Output the [x, y] coordinate of the center of the cell containing the given text.  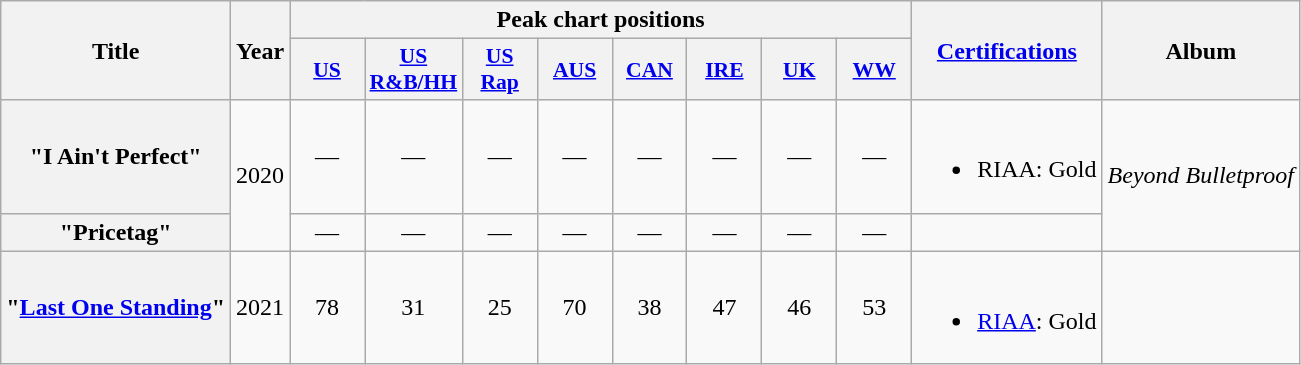
US [328, 70]
WW [874, 70]
Certifications [1007, 50]
78 [328, 308]
Album [1200, 50]
2020 [260, 176]
Beyond Bulletproof [1200, 176]
70 [574, 308]
IRE [724, 70]
47 [724, 308]
"Last One Standing" [116, 308]
31 [414, 308]
Title [116, 50]
AUS [574, 70]
25 [500, 308]
"Pricetag" [116, 232]
46 [800, 308]
CAN [650, 70]
Peak chart positions [601, 20]
38 [650, 308]
53 [874, 308]
USR&B/HH [414, 70]
Year [260, 50]
USRap [500, 70]
"I Ain't Perfect" [116, 156]
UK [800, 70]
2021 [260, 308]
